Find where the given text appears and provide that cell's center as (X, Y) coordinate. 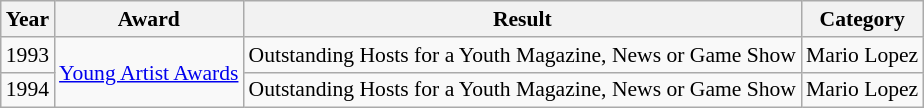
Year (28, 19)
Young Artist Awards (148, 72)
Award (148, 19)
1994 (28, 90)
Category (862, 19)
Result (523, 19)
1993 (28, 55)
